Find where the given text appears and provide that cell's center as (X, Y) coordinate. 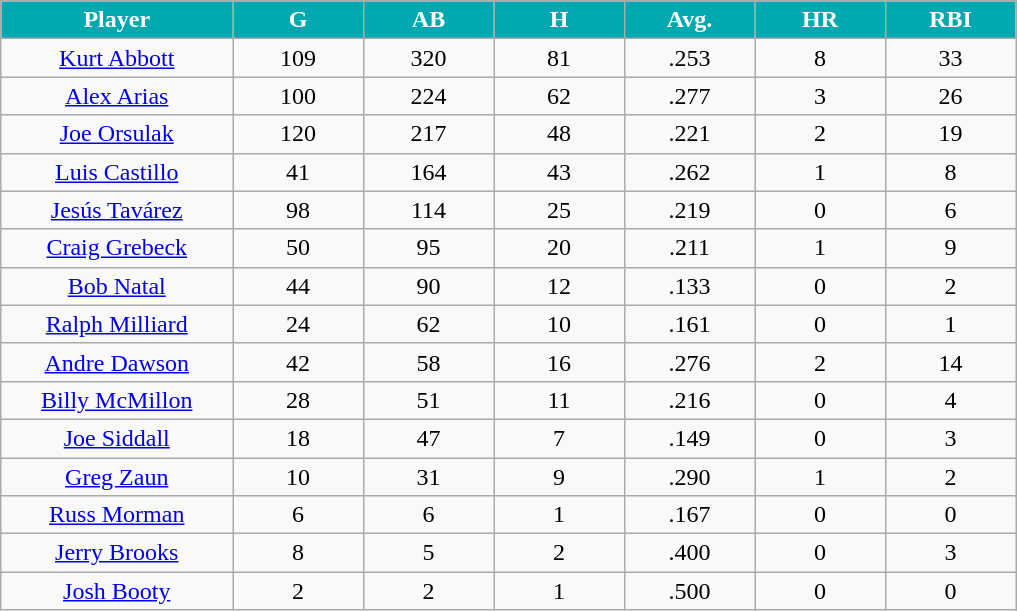
44 (298, 286)
48 (559, 134)
Luis Castillo (117, 172)
98 (298, 210)
95 (428, 248)
25 (559, 210)
.276 (689, 362)
24 (298, 324)
26 (950, 96)
Bob Natal (117, 286)
Greg Zaun (117, 477)
.211 (689, 248)
Avg. (689, 20)
.290 (689, 477)
Joe Orsulak (117, 134)
33 (950, 58)
164 (428, 172)
Jesús Tavárez (117, 210)
Billy McMillon (117, 400)
320 (428, 58)
Ralph Milliard (117, 324)
RBI (950, 20)
224 (428, 96)
.262 (689, 172)
.253 (689, 58)
.219 (689, 210)
43 (559, 172)
18 (298, 438)
H (559, 20)
Jerry Brooks (117, 553)
81 (559, 58)
.216 (689, 400)
G (298, 20)
Alex Arias (117, 96)
Player (117, 20)
19 (950, 134)
109 (298, 58)
41 (298, 172)
Russ Morman (117, 515)
16 (559, 362)
.277 (689, 96)
58 (428, 362)
51 (428, 400)
AB (428, 20)
12 (559, 286)
31 (428, 477)
14 (950, 362)
Craig Grebeck (117, 248)
114 (428, 210)
Kurt Abbott (117, 58)
.133 (689, 286)
.161 (689, 324)
Josh Booty (117, 591)
42 (298, 362)
HR (820, 20)
.149 (689, 438)
90 (428, 286)
28 (298, 400)
Andre Dawson (117, 362)
50 (298, 248)
120 (298, 134)
4 (950, 400)
Joe Siddall (117, 438)
100 (298, 96)
.221 (689, 134)
5 (428, 553)
.167 (689, 515)
.400 (689, 553)
.500 (689, 591)
11 (559, 400)
217 (428, 134)
47 (428, 438)
7 (559, 438)
20 (559, 248)
